From the cell containing the given text, extract its center point as (x, y) coordinate. 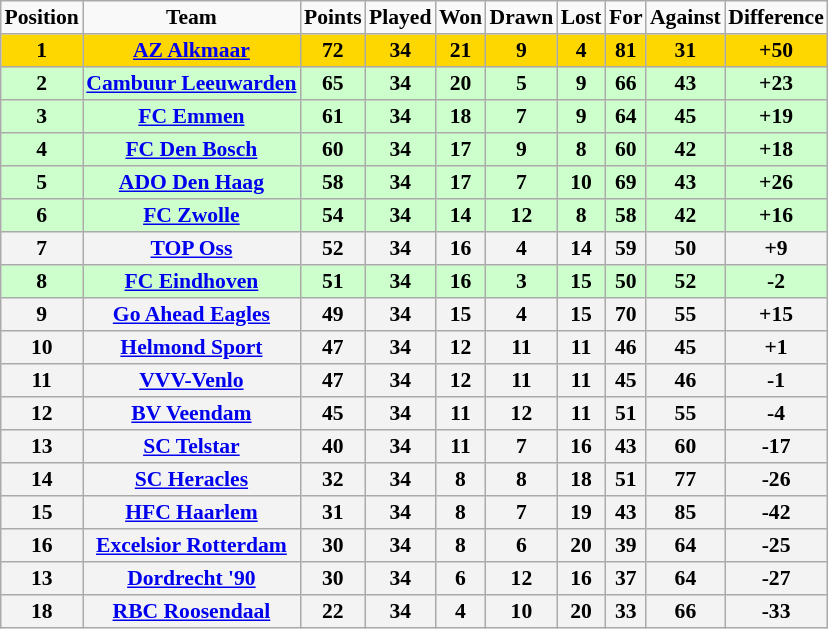
TOP Oss (192, 248)
77 (685, 480)
Played (400, 18)
37 (626, 578)
Team (192, 18)
85 (685, 512)
Cambuur Leeuwarden (192, 84)
59 (626, 248)
70 (626, 314)
FC Den Bosch (192, 150)
19 (581, 512)
For (626, 18)
54 (332, 216)
-42 (776, 512)
+19 (776, 116)
VVV-Venlo (192, 380)
61 (332, 116)
BV Veendam (192, 414)
Points (332, 18)
21 (460, 50)
Won (460, 18)
Helmond Sport (192, 348)
+16 (776, 216)
+23 (776, 84)
32 (332, 480)
+50 (776, 50)
Difference (776, 18)
+9 (776, 248)
-17 (776, 446)
-25 (776, 546)
81 (626, 50)
39 (626, 546)
+1 (776, 348)
40 (332, 446)
-2 (776, 282)
22 (332, 612)
Go Ahead Eagles (192, 314)
1 (42, 50)
Excelsior Rotterdam (192, 546)
+26 (776, 182)
Position (42, 18)
-4 (776, 414)
Lost (581, 18)
ADO Den Haag (192, 182)
33 (626, 612)
HFC Haarlem (192, 512)
AZ Alkmaar (192, 50)
Against (685, 18)
65 (332, 84)
+15 (776, 314)
SC Heracles (192, 480)
49 (332, 314)
SC Telstar (192, 446)
2 (42, 84)
+18 (776, 150)
69 (626, 182)
Dordrecht '90 (192, 578)
RBC Roosendaal (192, 612)
-1 (776, 380)
FC Eindhoven (192, 282)
FC Zwolle (192, 216)
-33 (776, 612)
72 (332, 50)
-27 (776, 578)
FC Emmen (192, 116)
-26 (776, 480)
Drawn (522, 18)
